Return [X, Y] of the center of cell containing provided text 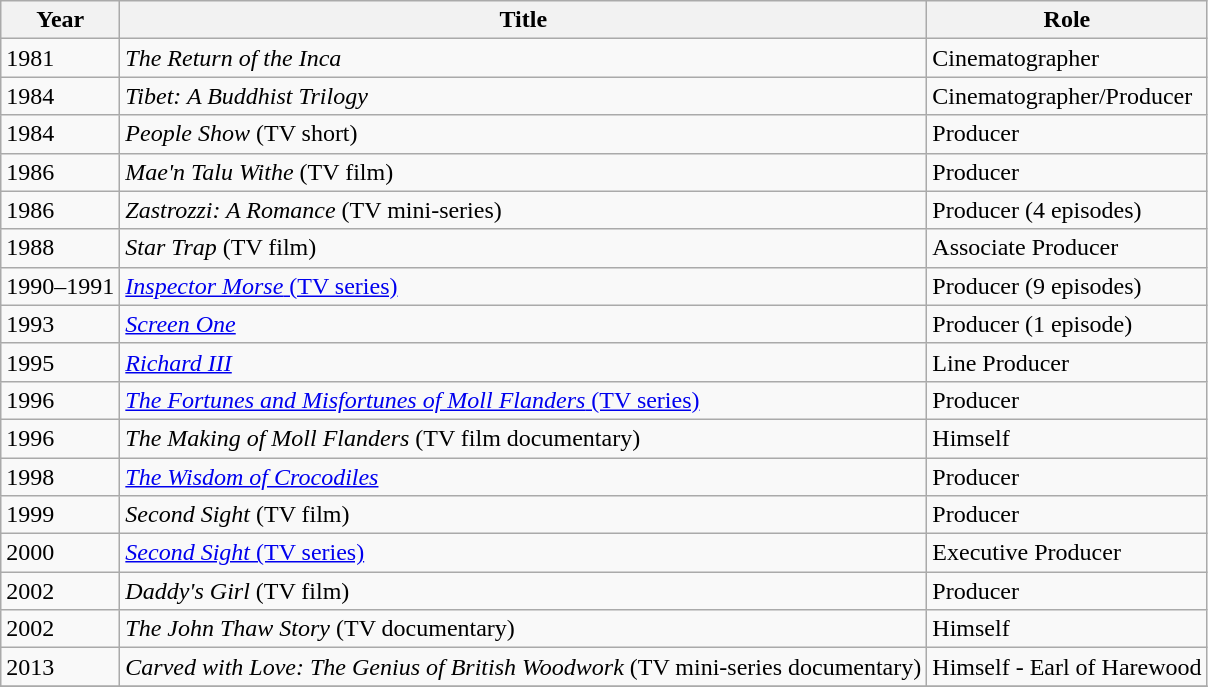
The Return of the Inca [524, 58]
The Fortunes and Misfortunes of Moll Flanders (TV series) [524, 400]
1999 [60, 515]
The John Thaw Story (TV documentary) [524, 629]
Cinematographer [1067, 58]
1993 [60, 324]
Tibet: A Buddhist Trilogy [524, 96]
2013 [60, 667]
Producer (4 episodes) [1067, 210]
Zastrozzi: A Romance (TV mini-series) [524, 210]
Star Trap (TV film) [524, 248]
1998 [60, 477]
1988 [60, 248]
People Show (TV short) [524, 134]
Second Sight (TV series) [524, 553]
Title [524, 20]
Associate Producer [1067, 248]
Second Sight (TV film) [524, 515]
Producer (1 episode) [1067, 324]
Screen One [524, 324]
Year [60, 20]
Line Producer [1067, 362]
1981 [60, 58]
Richard III [524, 362]
Daddy's Girl (TV film) [524, 591]
The Wisdom of Crocodiles [524, 477]
Producer (9 episodes) [1067, 286]
1995 [60, 362]
Himself - Earl of Harewood [1067, 667]
Executive Producer [1067, 553]
The Making of Moll Flanders (TV film documentary) [524, 438]
Cinematographer/Producer [1067, 96]
1990–1991 [60, 286]
Role [1067, 20]
2000 [60, 553]
Mae'n Talu Withe (TV film) [524, 172]
Inspector Morse (TV series) [524, 286]
Carved with Love: The Genius of British Woodwork (TV mini-series documentary) [524, 667]
